Provide the [X, Y] coordinate of the cell's center where the given text is located.  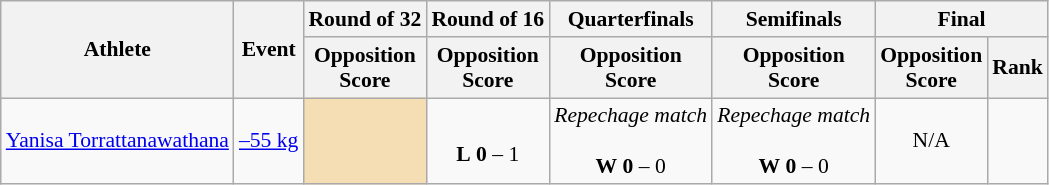
–55 kg [268, 142]
Athlete [118, 50]
Quarterfinals [630, 19]
N/A [931, 142]
L 0 – 1 [488, 142]
Rank [1018, 68]
Final [962, 19]
Semifinals [794, 19]
Round of 32 [364, 19]
Yanisa Torrattanawathana [118, 142]
Event [268, 50]
Round of 16 [488, 19]
